Provide the (X, Y) coordinate of the cell's center where the given text is located.  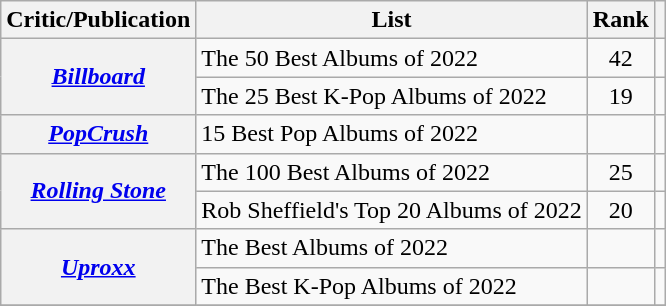
42 (620, 58)
19 (620, 96)
Critic/Publication (98, 20)
PopCrush (98, 134)
15 Best Pop Albums of 2022 (392, 134)
The Best K-Pop Albums of 2022 (392, 286)
The 25 Best K-Pop Albums of 2022 (392, 96)
The Best Albums of 2022 (392, 248)
Uproxx (98, 267)
Rob Sheffield's Top 20 Albums of 2022 (392, 210)
Rank (620, 20)
25 (620, 172)
The 50 Best Albums of 2022 (392, 58)
The 100 Best Albums of 2022 (392, 172)
List (392, 20)
Billboard (98, 77)
20 (620, 210)
Rolling Stone (98, 191)
